Identify which cell holds the provided text, then report its (X, Y) central coordinate. 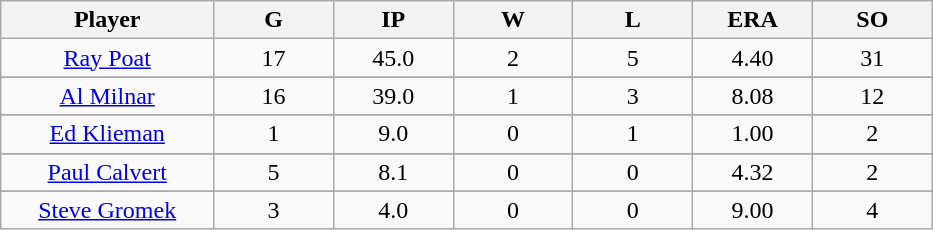
SO (872, 20)
4.32 (753, 172)
8.08 (753, 96)
31 (872, 58)
IP (393, 20)
9.00 (753, 210)
9.0 (393, 134)
45.0 (393, 58)
16 (274, 96)
12 (872, 96)
4.0 (393, 210)
G (274, 20)
Steve Gromek (108, 210)
W (513, 20)
Paul Calvert (108, 172)
Al Milnar (108, 96)
ERA (753, 20)
L (633, 20)
39.0 (393, 96)
1.00 (753, 134)
Ed Klieman (108, 134)
4 (872, 210)
Player (108, 20)
17 (274, 58)
4.40 (753, 58)
Ray Poat (108, 58)
8.1 (393, 172)
